Find where the given text appears and provide that cell's center as [x, y] coordinate. 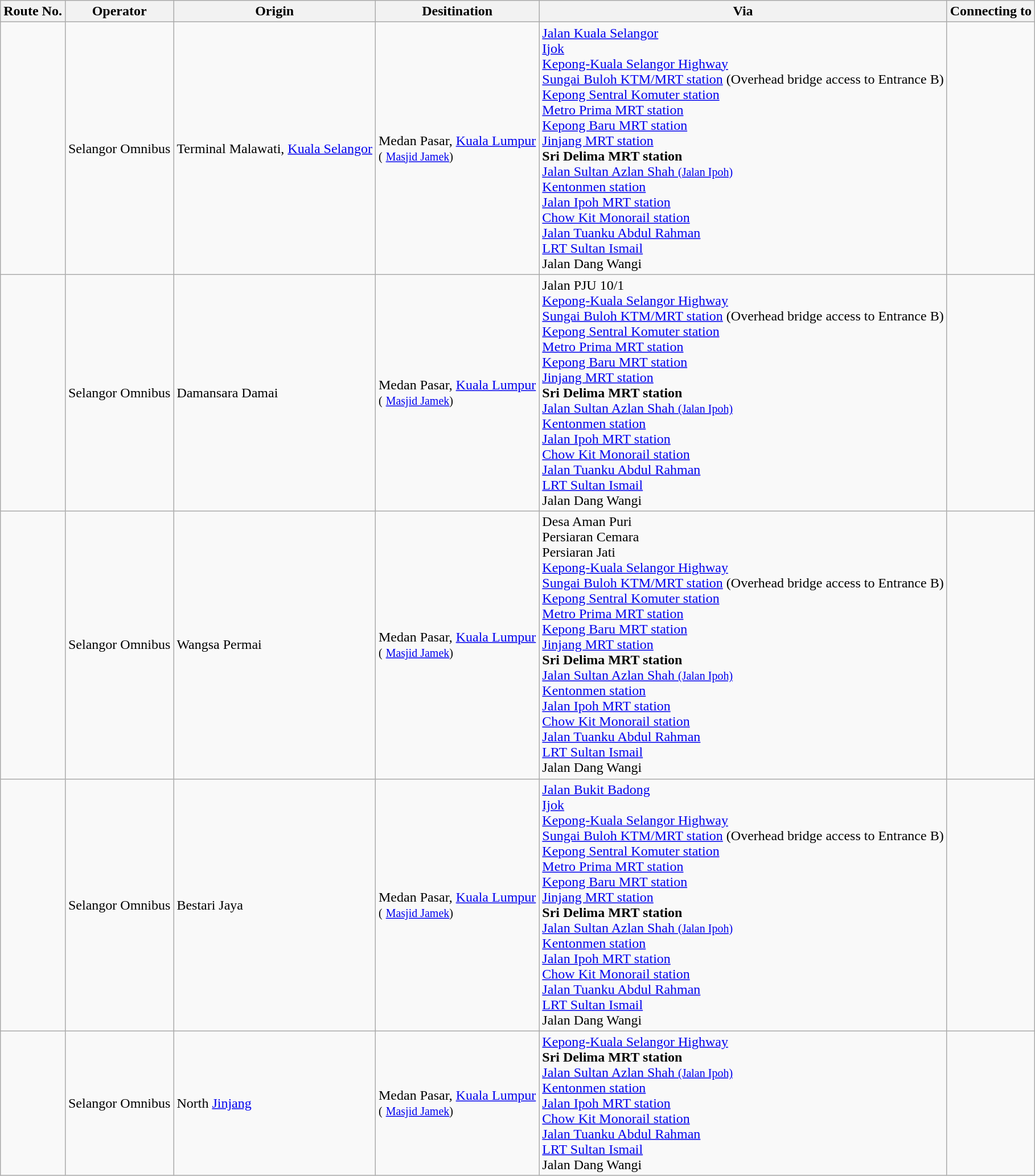
Damansara Damai [274, 393]
Terminal Malawati, Kuala Selangor [274, 148]
Desitination [457, 11]
North Jinjang [274, 1103]
Operator [119, 11]
Wangsa Permai [274, 645]
Via [743, 11]
Origin [274, 11]
Connecting to [991, 11]
Route No. [33, 11]
Bestari Jaya [274, 905]
